Pinpoint the cell where the given text exists, returning its (X, Y) midpoint coordinate. 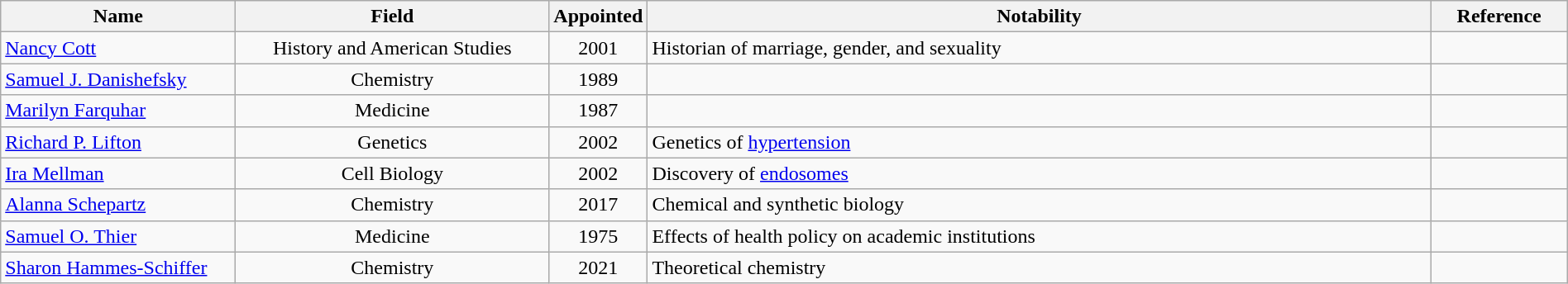
Chemical and synthetic biology (1039, 205)
Name (118, 17)
1975 (599, 236)
Sharon Hammes-Schiffer (118, 267)
2001 (599, 48)
Genetics (392, 142)
Alanna Schepartz (118, 205)
Effects of health policy on academic institutions (1039, 236)
Discovery of endosomes (1039, 173)
1987 (599, 111)
Historian of marriage, gender, and sexuality (1039, 48)
Notability (1039, 17)
Appointed (599, 17)
Samuel J. Danishefsky (118, 79)
Genetics of hypertension (1039, 142)
1989 (599, 79)
Nancy Cott (118, 48)
Cell Biology (392, 173)
Field (392, 17)
Ira Mellman (118, 173)
Reference (1499, 17)
Richard P. Lifton (118, 142)
2021 (599, 267)
Samuel O. Thier (118, 236)
Marilyn Farquhar (118, 111)
2017 (599, 205)
Theoretical chemistry (1039, 267)
History and American Studies (392, 48)
